Find where the given text appears and provide that cell's center as [x, y] coordinate. 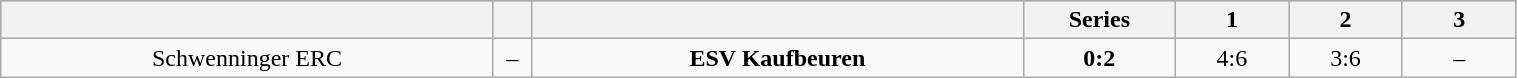
Schwenninger ERC [247, 58]
3 [1459, 20]
2 [1346, 20]
Series [1100, 20]
0:2 [1100, 58]
1 [1232, 20]
4:6 [1232, 58]
3:6 [1346, 58]
ESV Kaufbeuren [777, 58]
